Extract the [x, y] coordinate from the center of the cell holding the provided text.  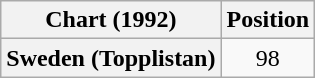
Position [268, 20]
Chart (1992) [111, 20]
Sweden (Topplistan) [111, 58]
98 [268, 58]
